Provide the [x, y] coordinate of the cell's center where the given text is located.  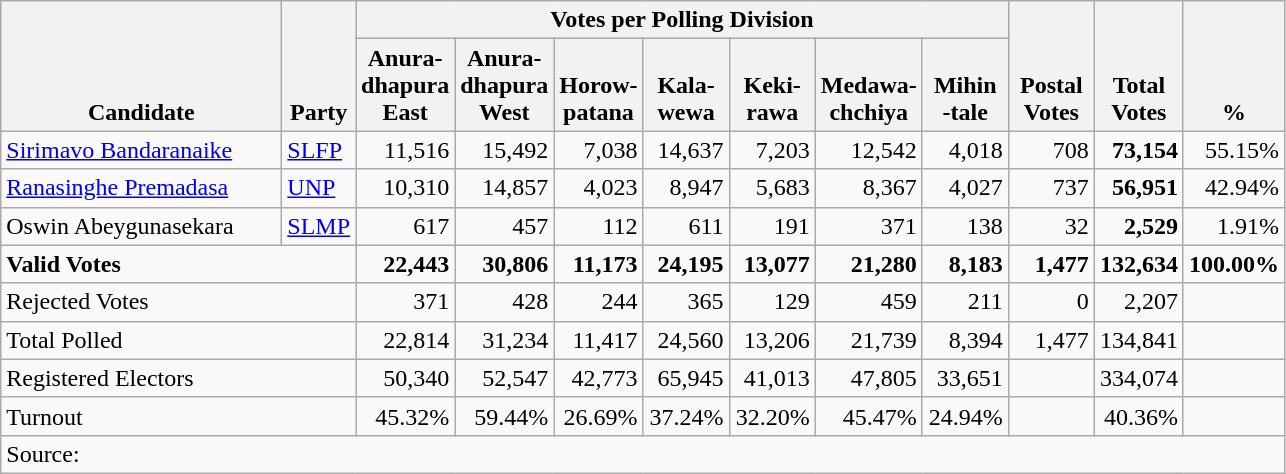
4,018 [965, 150]
617 [406, 226]
8,394 [965, 340]
73,154 [1138, 150]
31,234 [504, 340]
42,773 [598, 378]
211 [965, 302]
611 [686, 226]
Turnout [178, 416]
14,637 [686, 150]
Valid Votes [178, 264]
Anura-dhapuraEast [406, 85]
Party [319, 66]
8,367 [868, 188]
Anura-dhapuraWest [504, 85]
13,077 [772, 264]
11,417 [598, 340]
40.36% [1138, 416]
132,634 [1138, 264]
4,027 [965, 188]
22,443 [406, 264]
Total Polled [178, 340]
26.69% [598, 416]
191 [772, 226]
7,203 [772, 150]
14,857 [504, 188]
8,183 [965, 264]
21,280 [868, 264]
708 [1051, 150]
45.32% [406, 416]
Sirimavo Bandaranaike [142, 150]
Kala-wewa [686, 85]
52,547 [504, 378]
11,516 [406, 150]
Registered Electors [178, 378]
15,492 [504, 150]
SLFP [319, 150]
47,805 [868, 378]
Oswin Abeygunasekara [142, 226]
SLMP [319, 226]
Votes per Polling Division [682, 20]
37.24% [686, 416]
55.15% [1234, 150]
457 [504, 226]
Mihin-tale [965, 85]
24.94% [965, 416]
334,074 [1138, 378]
56,951 [1138, 188]
UNP [319, 188]
41,013 [772, 378]
5,683 [772, 188]
42.94% [1234, 188]
138 [965, 226]
129 [772, 302]
737 [1051, 188]
11,173 [598, 264]
Ranasinghe Premadasa [142, 188]
59.44% [504, 416]
Horow-patana [598, 85]
45.47% [868, 416]
2,207 [1138, 302]
Candidate [142, 66]
24,560 [686, 340]
65,945 [686, 378]
21,739 [868, 340]
32.20% [772, 416]
13,206 [772, 340]
428 [504, 302]
244 [598, 302]
100.00% [1234, 264]
4,023 [598, 188]
112 [598, 226]
24,195 [686, 264]
30,806 [504, 264]
PostalVotes [1051, 66]
12,542 [868, 150]
22,814 [406, 340]
7,038 [598, 150]
Total Votes [1138, 66]
Medawa-chchiya [868, 85]
32 [1051, 226]
Rejected Votes [178, 302]
459 [868, 302]
2,529 [1138, 226]
365 [686, 302]
50,340 [406, 378]
134,841 [1138, 340]
33,651 [965, 378]
Keki-rawa [772, 85]
% [1234, 66]
10,310 [406, 188]
8,947 [686, 188]
0 [1051, 302]
1.91% [1234, 226]
Source: [643, 454]
